Identify which cell holds the provided text, then report its [x, y] central coordinate. 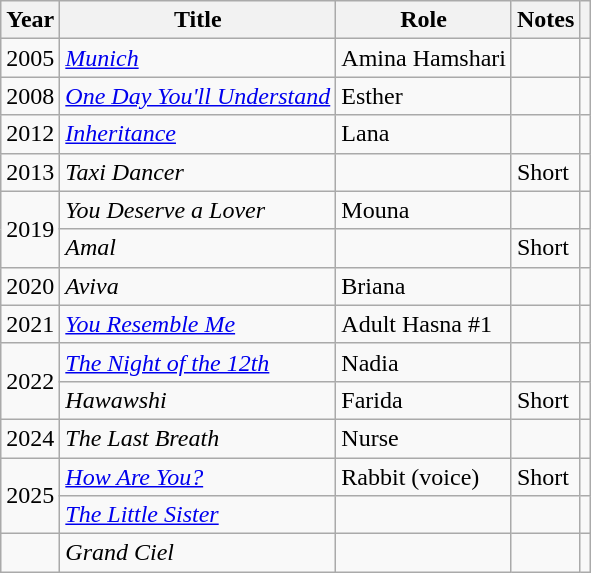
Taxi Dancer [198, 172]
Nurse [424, 438]
Aviva [198, 286]
2021 [30, 324]
Amal [198, 248]
Munich [198, 58]
Farida [424, 400]
2013 [30, 172]
Notes [545, 20]
Adult Hasna #1 [424, 324]
Nadia [424, 362]
Lana [424, 134]
2012 [30, 134]
Title [198, 20]
2008 [30, 96]
Esther [424, 96]
Rabbit (voice) [424, 477]
2024 [30, 438]
Hawawshi [198, 400]
Role [424, 20]
2020 [30, 286]
One Day You'll Understand [198, 96]
Briana [424, 286]
2005 [30, 58]
2019 [30, 229]
2022 [30, 381]
The Little Sister [198, 515]
Amina Hamshari [424, 58]
How Are You? [198, 477]
Grand Ciel [198, 553]
Mouna [424, 210]
You Resemble Me [198, 324]
The Night of the 12th [198, 362]
The Last Breath [198, 438]
Year [30, 20]
Inheritance [198, 134]
2025 [30, 496]
You Deserve a Lover [198, 210]
